From the cell containing the given text, extract its center point as (X, Y) coordinate. 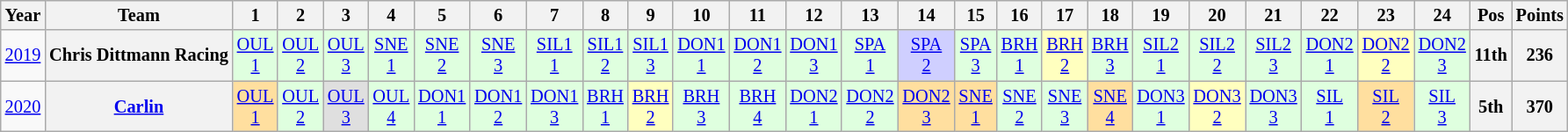
19 (1160, 15)
SIL2 (1386, 106)
370 (1540, 106)
Points (1540, 15)
4 (392, 15)
DON33 (1274, 106)
5 (442, 15)
15 (976, 15)
OUL4 (392, 106)
SPA3 (976, 55)
18 (1110, 15)
SPA1 (870, 55)
SIL23 (1274, 55)
21 (1274, 15)
236 (1540, 55)
2 (300, 15)
SIL21 (1160, 55)
SIL22 (1218, 55)
2019 (23, 55)
SIL11 (554, 55)
Carlin (139, 106)
1 (256, 15)
BRH4 (757, 106)
13 (870, 15)
7 (554, 15)
5th (1492, 106)
SIL12 (605, 55)
11th (1492, 55)
16 (1020, 15)
24 (1442, 15)
Pos (1492, 15)
SPA2 (927, 55)
14 (927, 15)
Chris Dittmann Racing (139, 55)
11 (757, 15)
20 (1218, 15)
Year (23, 15)
8 (605, 15)
SIL1 (1330, 106)
2020 (23, 106)
SIL13 (651, 55)
DON31 (1160, 106)
22 (1330, 15)
3 (346, 15)
6 (498, 15)
12 (813, 15)
DON32 (1218, 106)
9 (651, 15)
17 (1065, 15)
23 (1386, 15)
SNE4 (1110, 106)
10 (701, 15)
SIL3 (1442, 106)
Team (139, 15)
